From the cell containing the given text, extract its center point as [x, y] coordinate. 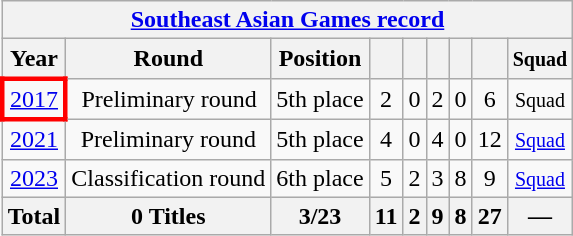
3 [438, 178]
6 [490, 98]
Southeast Asian Games record [287, 20]
Classification round [168, 178]
— [540, 216]
2023 [34, 178]
0 Titles [168, 216]
11 [386, 216]
Year [34, 59]
Round [168, 59]
12 [490, 139]
2021 [34, 139]
6th place [320, 178]
27 [490, 216]
Position [320, 59]
2017 [34, 98]
3/23 [320, 216]
5 [386, 178]
Total [34, 216]
